Locate the cell with the specified text and output its [X, Y] center coordinate. 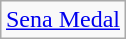
Sena Medal [62, 20]
